Identify which cell holds the provided text, then report its [X, Y] central coordinate. 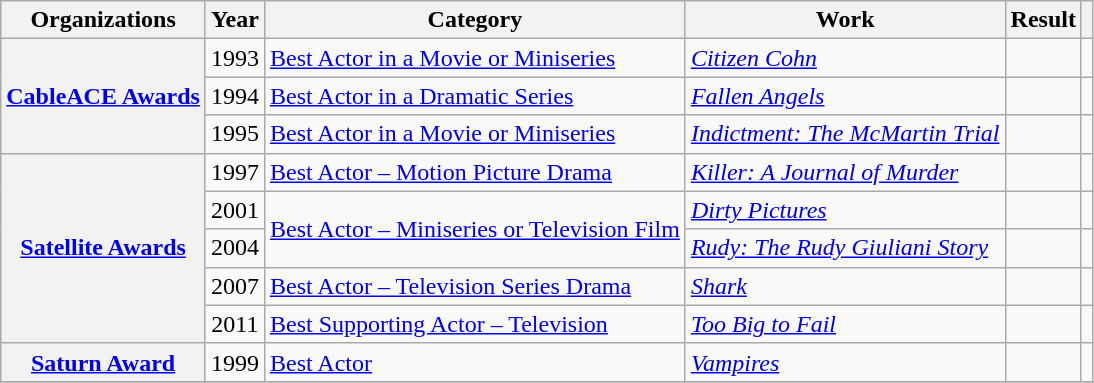
Killer: A Journal of Murder [845, 172]
1995 [234, 134]
Best Supporting Actor – Television [474, 324]
Best Actor – Motion Picture Drama [474, 172]
Indictment: The McMartin Trial [845, 134]
Rudy: The Rudy Giuliani Story [845, 248]
1993 [234, 58]
CableACE Awards [104, 96]
Best Actor [474, 362]
Work [845, 20]
2004 [234, 248]
Result [1043, 20]
Fallen Angels [845, 96]
Best Actor in a Dramatic Series [474, 96]
Saturn Award [104, 362]
Organizations [104, 20]
Category [474, 20]
2011 [234, 324]
2007 [234, 286]
2001 [234, 210]
Satellite Awards [104, 248]
1997 [234, 172]
Best Actor – Miniseries or Television Film [474, 229]
Too Big to Fail [845, 324]
1994 [234, 96]
Citizen Cohn [845, 58]
Dirty Pictures [845, 210]
1999 [234, 362]
Shark [845, 286]
Year [234, 20]
Vampires [845, 362]
Best Actor – Television Series Drama [474, 286]
